Return the [X, Y] coordinate for the center point of the cell that contains the specified text.  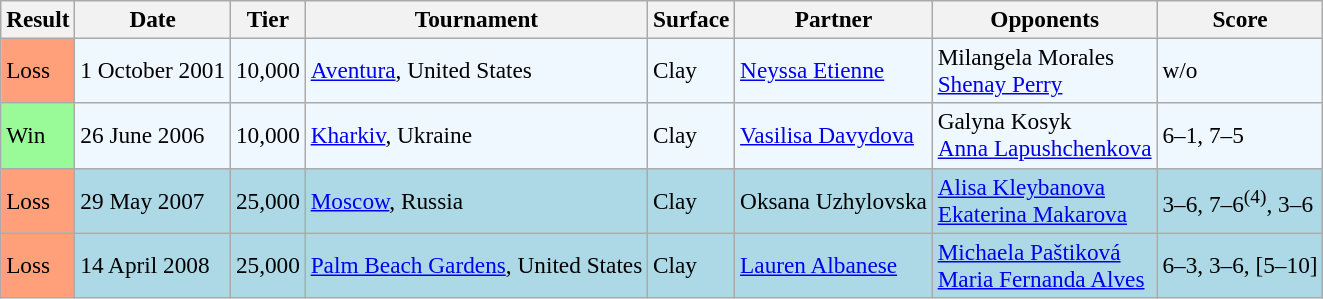
Neyssa Etienne [834, 70]
Tier [268, 19]
w/o [1240, 70]
Aventura, United States [476, 70]
6–1, 7–5 [1240, 136]
Partner [834, 19]
Opponents [1044, 19]
Vasilisa Davydova [834, 136]
Lauren Albanese [834, 264]
Moscow, Russia [476, 200]
26 June 2006 [153, 136]
14 April 2008 [153, 264]
Galyna Kosyk Anna Lapushchenkova [1044, 136]
Date [153, 19]
Palm Beach Gardens, United States [476, 264]
Result [38, 19]
1 October 2001 [153, 70]
Kharkiv, Ukraine [476, 136]
Michaela Paštiková Maria Fernanda Alves [1044, 264]
3–6, 7–6(4), 3–6 [1240, 200]
Milangela Morales Shenay Perry [1044, 70]
Tournament [476, 19]
Score [1240, 19]
Surface [692, 19]
6–3, 3–6, [5–10] [1240, 264]
29 May 2007 [153, 200]
Alisa Kleybanova Ekaterina Makarova [1044, 200]
Oksana Uzhylovska [834, 200]
Win [38, 136]
